Determine the (X, Y) coordinate at the center of the cell enclosing the given text.  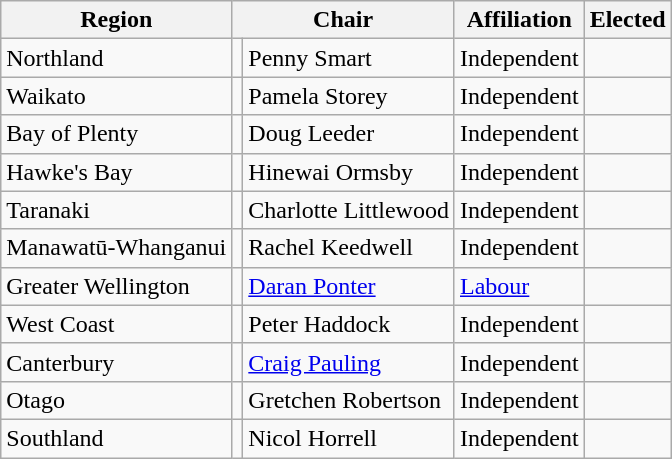
Daran Ponter (349, 286)
Greater Wellington (116, 286)
Bay of Plenty (116, 134)
Gretchen Robertson (349, 400)
West Coast (116, 324)
Nicol Horrell (349, 438)
Canterbury (116, 362)
Chair (344, 20)
Otago (116, 400)
Affiliation (519, 20)
Elected (628, 20)
Doug Leeder (349, 134)
Southland (116, 438)
Region (116, 20)
Craig Pauling (349, 362)
Labour (519, 286)
Rachel Keedwell (349, 248)
Northland (116, 58)
Hawke's Bay (116, 172)
Penny Smart (349, 58)
Manawatū-Whanganui (116, 248)
Charlotte Littlewood (349, 210)
Pamela Storey (349, 96)
Hinewai Ormsby (349, 172)
Taranaki (116, 210)
Waikato (116, 96)
Peter Haddock (349, 324)
